Return [X, Y] of the center of cell containing provided text 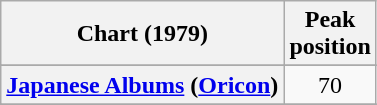
Japanese Albums (Oricon) [142, 85]
Chart (1979) [142, 34]
70 [330, 85]
Peakposition [330, 34]
